Scan for the cell matching the given text and deliver its [x, y] coordinate at center. 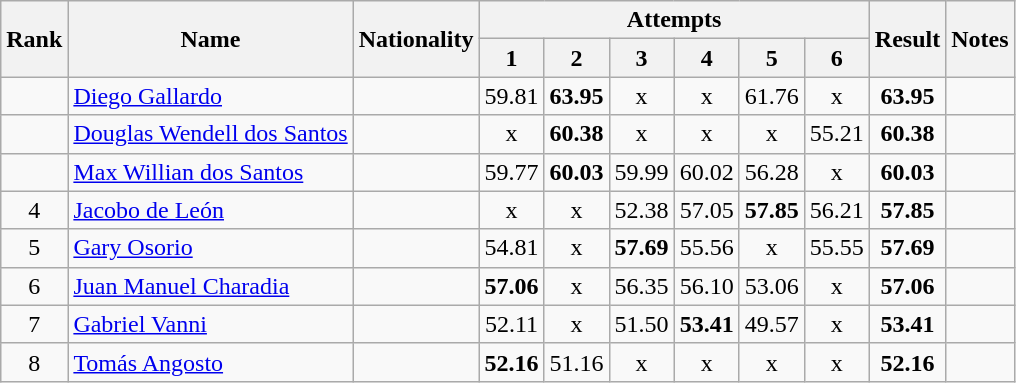
Result [907, 39]
59.99 [642, 172]
8 [34, 362]
52.11 [512, 324]
51.16 [576, 362]
Nationality [416, 39]
Jacobo de León [210, 210]
2 [576, 58]
Rank [34, 39]
Gabriel Vanni [210, 324]
Juan Manuel Charadia [210, 286]
61.76 [772, 96]
Name [210, 39]
57.05 [706, 210]
56.21 [836, 210]
Notes [980, 39]
Attempts [674, 20]
3 [642, 58]
7 [34, 324]
55.56 [706, 248]
Gary Osorio [210, 248]
Douglas Wendell dos Santos [210, 134]
56.10 [706, 286]
Max Willian dos Santos [210, 172]
52.38 [642, 210]
60.02 [706, 172]
53.06 [772, 286]
56.28 [772, 172]
Tomás Angosto [210, 362]
1 [512, 58]
56.35 [642, 286]
Diego Gallardo [210, 96]
51.50 [642, 324]
59.81 [512, 96]
54.81 [512, 248]
55.55 [836, 248]
49.57 [772, 324]
55.21 [836, 134]
59.77 [512, 172]
